Search for the cell housing the specified text and yield its [X, Y] center coordinate. 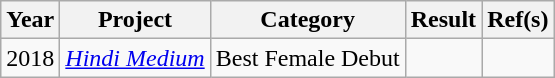
Year [30, 20]
Hindi Medium [135, 58]
Result [443, 20]
2018 [30, 58]
Best Female Debut [308, 58]
Category [308, 20]
Ref(s) [518, 20]
Project [135, 20]
